Identify which cell holds the provided text, then report its (x, y) central coordinate. 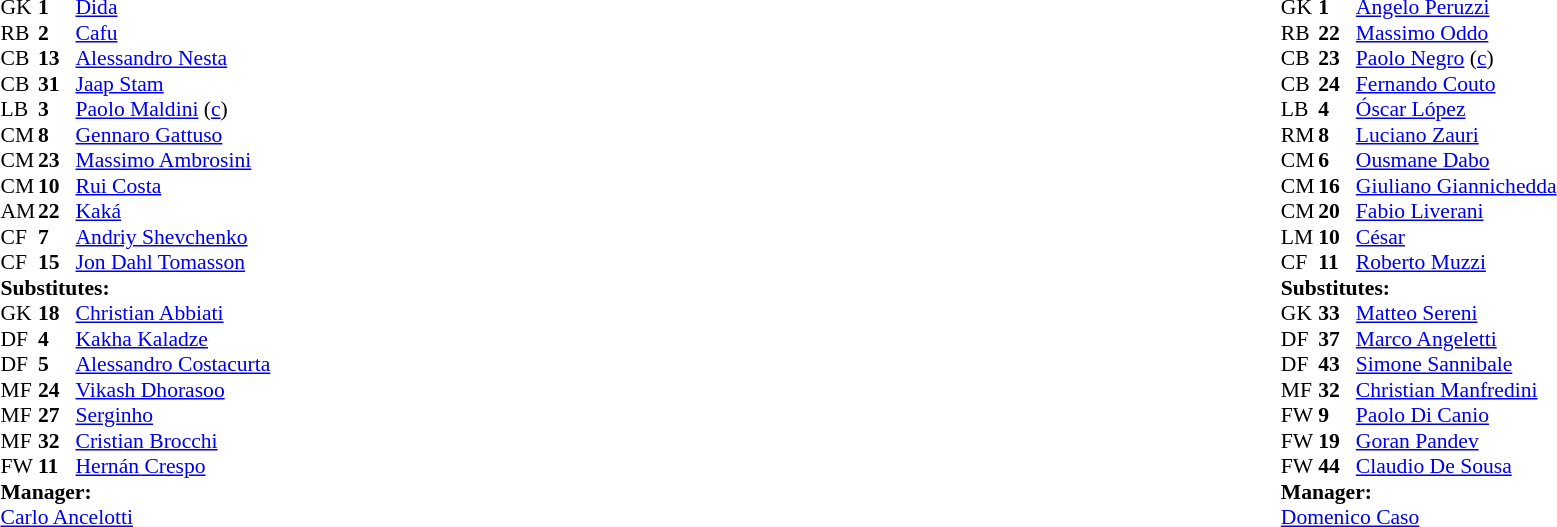
Matteo Sereni (1456, 313)
Serginho (174, 415)
7 (57, 237)
Jon Dahl Tomasson (174, 263)
Jaap Stam (174, 84)
Andriy Shevchenko (174, 237)
Luciano Zauri (1456, 135)
Paolo Negro (c) (1456, 59)
Alessandro Nesta (174, 59)
Kaká (174, 211)
33 (1337, 313)
Rui Costa (174, 186)
Claudio De Sousa (1456, 467)
Paolo Maldini (c) (174, 109)
Goran Pandev (1456, 441)
Ousmane Dabo (1456, 161)
Hernán Crespo (174, 467)
RM (1300, 135)
6 (1337, 161)
16 (1337, 186)
Alessandro Costacurta (174, 365)
Massimo Oddo (1456, 33)
37 (1337, 339)
Cafu (174, 33)
Paolo Di Canio (1456, 415)
Giuliano Giannichedda (1456, 186)
3 (57, 109)
Óscar López (1456, 109)
19 (1337, 441)
13 (57, 59)
20 (1337, 211)
Simone Sannibale (1456, 365)
Kakha Kaladze (174, 339)
AM (19, 211)
Fernando Couto (1456, 84)
2 (57, 33)
Gennaro Gattuso (174, 135)
18 (57, 313)
Christian Abbiati (174, 313)
Vikash Dhorasoo (174, 390)
5 (57, 365)
15 (57, 263)
27 (57, 415)
Cristian Brocchi (174, 441)
Fabio Liverani (1456, 211)
Christian Manfredini (1456, 390)
LM (1300, 237)
Massimo Ambrosini (174, 161)
31 (57, 84)
44 (1337, 467)
43 (1337, 365)
Roberto Muzzi (1456, 263)
César (1456, 237)
Marco Angeletti (1456, 339)
9 (1337, 415)
